Pinpoint the cell where the given text exists, returning its [X, Y] midpoint coordinate. 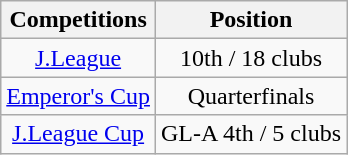
Position [250, 20]
Emperor's Cup [78, 96]
Competitions [78, 20]
J.League [78, 58]
J.League Cup [78, 134]
Quarterfinals [250, 96]
10th / 18 clubs [250, 58]
GL-A 4th / 5 clubs [250, 134]
